From the cell containing the given text, extract its center point as [X, Y] coordinate. 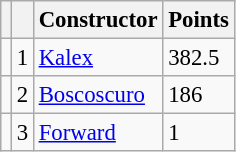
2 [22, 95]
Boscoscuro [98, 95]
Forward [98, 133]
Constructor [98, 20]
382.5 [198, 58]
Points [198, 20]
Kalex [98, 58]
3 [22, 133]
186 [198, 95]
